Extract the [x, y] coordinate from the center of the cell holding the provided text.  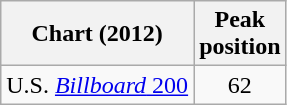
Chart (2012) [98, 34]
Peakposition [240, 34]
62 [240, 85]
U.S. Billboard 200 [98, 85]
